Capture the cell that displays the provided text and extract its [X, Y] central coordinate. 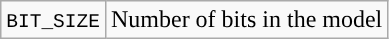
Number of bits in the model [246, 20]
BIT_SIZE [54, 20]
